For the text-containing cell, return its midpoint in [x, y] coordinate format. 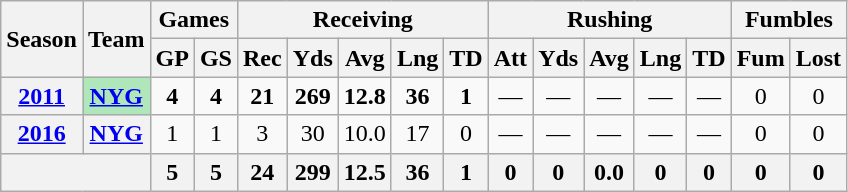
30 [312, 134]
269 [312, 96]
0.0 [610, 172]
Team [116, 39]
17 [417, 134]
Fumbles [788, 20]
12.5 [364, 172]
12.8 [364, 96]
GP [172, 58]
21 [262, 96]
Games [194, 20]
GS [216, 58]
Att [510, 58]
Fum [760, 58]
2011 [42, 96]
299 [312, 172]
Lost [818, 58]
Rushing [610, 20]
24 [262, 172]
2016 [42, 134]
Rec [262, 58]
Receiving [362, 20]
Season [42, 39]
3 [262, 134]
10.0 [364, 134]
